Output the (X, Y) coordinate of the center of the cell containing the given text.  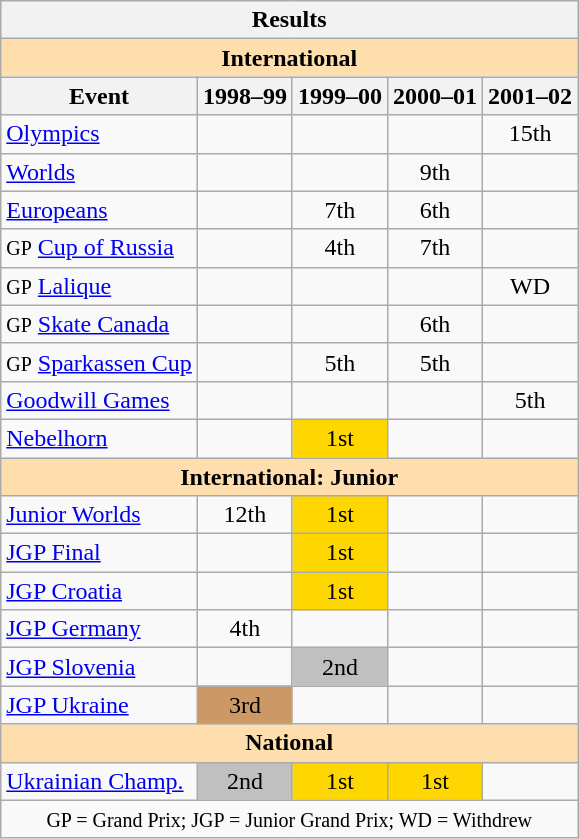
Results (290, 20)
International (290, 58)
Europeans (100, 210)
GP Cup of Russia (100, 248)
WD (530, 286)
12th (244, 515)
3rd (244, 705)
15th (530, 134)
JGP Germany (100, 629)
1999–00 (340, 96)
JGP Slovenia (100, 667)
2001–02 (530, 96)
Junior Worlds (100, 515)
1998–99 (244, 96)
Ukrainian Champ. (100, 781)
International: Junior (290, 477)
National (290, 743)
JGP Final (100, 553)
Event (100, 96)
Worlds (100, 172)
JGP Ukraine (100, 705)
GP Lalique (100, 286)
GP Skate Canada (100, 324)
2000–01 (434, 96)
Goodwill Games (100, 400)
GP = Grand Prix; JGP = Junior Grand Prix; WD = Withdrew (290, 819)
Olympics (100, 134)
Nebelhorn (100, 438)
JGP Croatia (100, 591)
GP Sparkassen Cup (100, 362)
9th (434, 172)
